Extract the (X, Y) coordinate from the center of the cell holding the provided text.  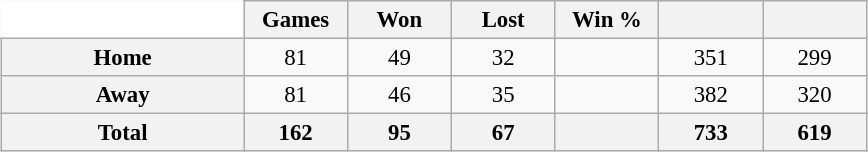
32 (503, 57)
Win % (607, 20)
299 (815, 57)
Total (123, 133)
Away (123, 95)
733 (711, 133)
46 (399, 95)
320 (815, 95)
162 (296, 133)
382 (711, 95)
35 (503, 95)
95 (399, 133)
Home (123, 57)
67 (503, 133)
Games (296, 20)
351 (711, 57)
Won (399, 20)
619 (815, 133)
49 (399, 57)
Lost (503, 20)
